Return [X, Y] of the center of cell containing provided text 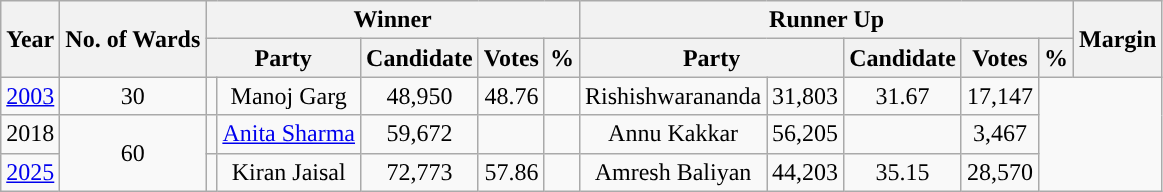
60 [133, 153]
2025 [30, 172]
Amresh Baliyan [674, 172]
72,773 [420, 172]
31.67 [903, 96]
Kiran Jaisal [289, 172]
2018 [30, 134]
17,147 [1000, 96]
Annu Kakkar [674, 134]
59,672 [420, 134]
30 [133, 96]
56,205 [806, 134]
31,803 [806, 96]
2003 [30, 96]
Rishishwarananda [674, 96]
No. of Wards [133, 39]
Margin [1118, 39]
44,203 [806, 172]
Year [30, 39]
28,570 [1000, 172]
57.86 [511, 172]
Runner Up [827, 20]
Anita Sharma [289, 134]
Winner [393, 20]
Manoj Garg [289, 96]
48.76 [511, 96]
35.15 [903, 172]
3,467 [1000, 134]
48,950 [420, 96]
